Identify which cell holds the provided text, then report its (X, Y) central coordinate. 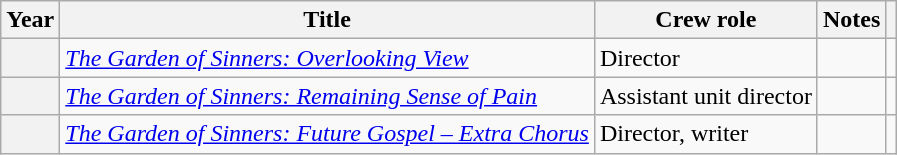
The Garden of Sinners: Remaining Sense of Pain (328, 96)
Director (706, 58)
The Garden of Sinners: Future Gospel – Extra Chorus (328, 134)
Title (328, 20)
Year (30, 20)
The Garden of Sinners: Overlooking View (328, 58)
Notes (851, 20)
Director, writer (706, 134)
Crew role (706, 20)
Assistant unit director (706, 96)
